Provide the [x, y] coordinate of the cell's center where the given text is located.  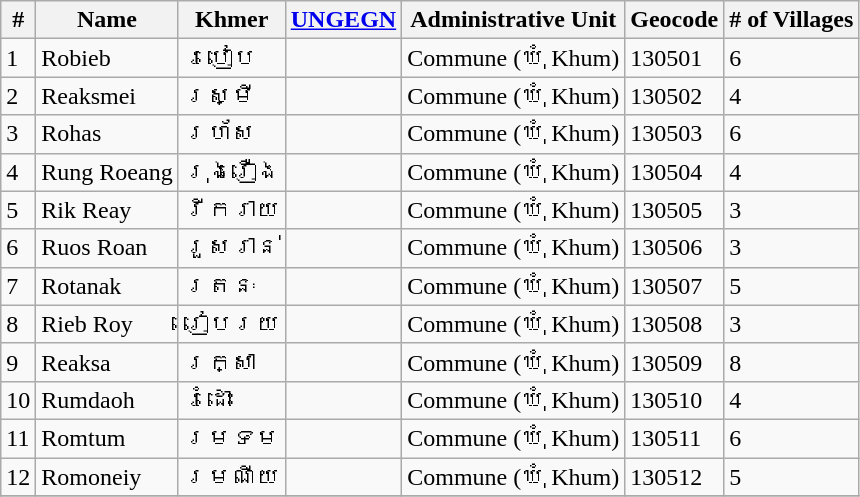
Robieb [107, 58]
11 [18, 438]
រស្មី [232, 96]
រក្សា [232, 362]
Rung Roeang [107, 172]
រួសរាន់ [232, 248]
2 [18, 96]
Geocode [674, 20]
130511 [674, 438]
រមទម [232, 438]
130510 [674, 400]
130501 [674, 58]
130512 [674, 477]
Reaksmei [107, 96]
130502 [674, 96]
130504 [674, 172]
Rik Reay [107, 210]
# [18, 20]
130505 [674, 210]
1 [18, 58]
130509 [674, 362]
រីករាយ [232, 210]
រៀបរយ [232, 324]
Rieb Roy [107, 324]
12 [18, 477]
របៀប [232, 58]
រហ័ស [232, 134]
Reaksa [107, 362]
Administrative Unit [514, 20]
រមណីយ [232, 477]
9 [18, 362]
130507 [674, 286]
Romoneiy [107, 477]
7 [18, 286]
10 [18, 400]
Khmer [232, 20]
Romtum [107, 438]
# of Villages [792, 20]
130506 [674, 248]
Rohas [107, 134]
Name [107, 20]
Rotanak [107, 286]
Rumdaoh [107, 400]
រុងរឿង [232, 172]
Ruos Roan [107, 248]
រតនៈ [232, 286]
130508 [674, 324]
រំដោះ [232, 400]
UNGEGN [343, 20]
130503 [674, 134]
